Detect which cell encompasses the target text, then output its (x, y) center coordinate. 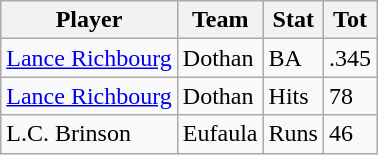
Eufaula (220, 134)
L.C. Brinson (90, 134)
Runs (293, 134)
46 (350, 134)
Player (90, 20)
Stat (293, 20)
BA (293, 58)
78 (350, 96)
Hits (293, 96)
Team (220, 20)
Tot (350, 20)
.345 (350, 58)
